Return the [X, Y] coordinate for the center point of the cell that contains the specified text.  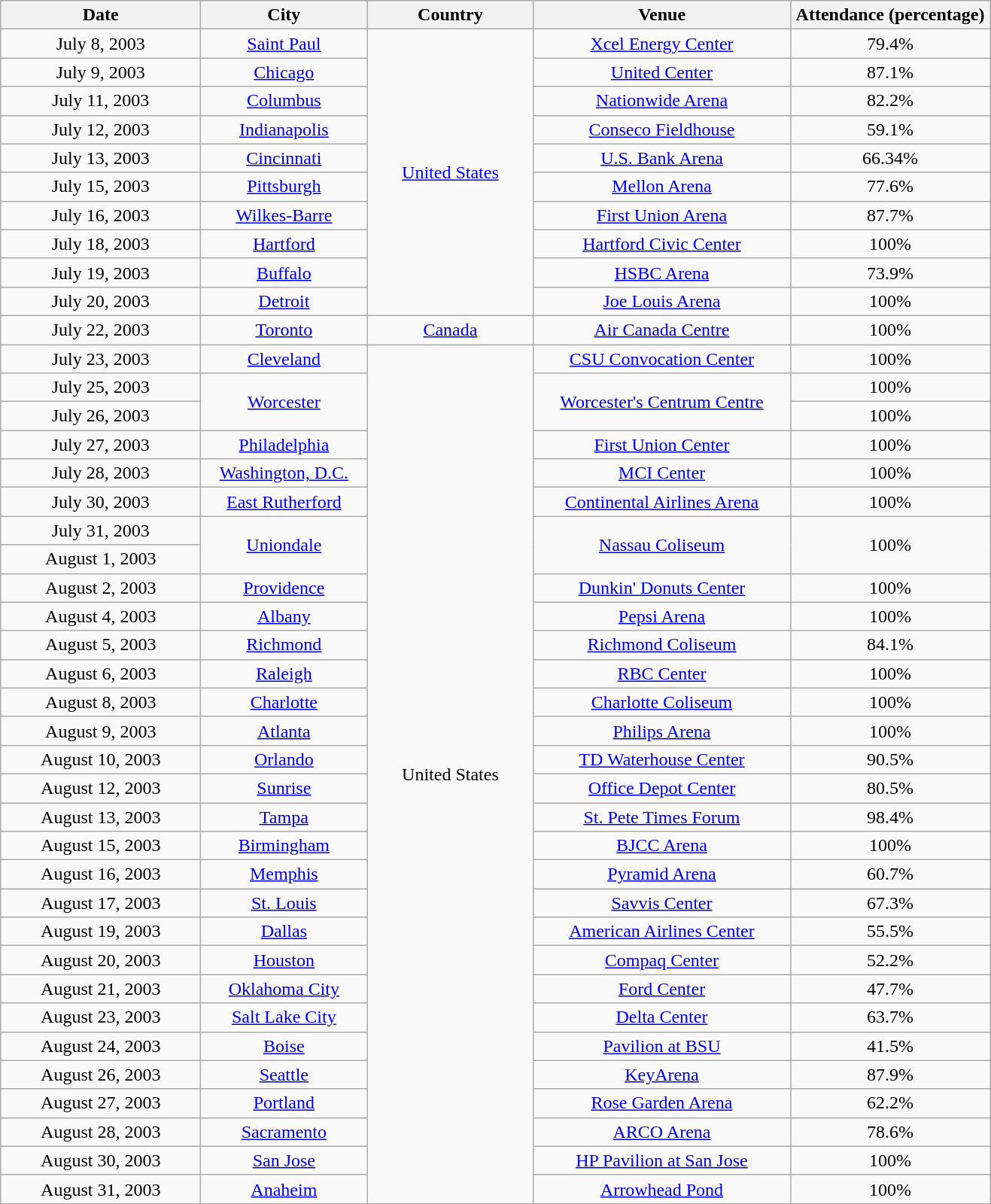
Date [101, 15]
Compaq Center [662, 960]
Continental Airlines Arena [662, 502]
St. Pete Times Forum [662, 816]
Cincinnati [284, 158]
Uniondale [284, 545]
Cleveland [284, 359]
July 25, 2003 [101, 388]
July 15, 2003 [101, 187]
August 20, 2003 [101, 960]
August 24, 2003 [101, 1046]
Joe Louis Arena [662, 301]
Wilkes-Barre [284, 215]
St. Louis [284, 903]
RBC Center [662, 673]
Mellon Arena [662, 187]
East Rutherford [284, 502]
Dallas [284, 932]
Hartford [284, 244]
Venue [662, 15]
San Jose [284, 1160]
July 27, 2003 [101, 445]
41.5% [890, 1046]
55.5% [890, 932]
Philips Arena [662, 731]
Pepsi Arena [662, 616]
August 28, 2003 [101, 1132]
Columbus [284, 101]
Salt Lake City [284, 1017]
Houston [284, 960]
Delta Center [662, 1017]
59.1% [890, 129]
August 30, 2003 [101, 1160]
MCI Center [662, 473]
Memphis [284, 874]
Portland [284, 1103]
87.9% [890, 1075]
July 30, 2003 [101, 502]
Worcester's Centrum Centre [662, 402]
Richmond [284, 645]
July 23, 2003 [101, 359]
98.4% [890, 816]
Albany [284, 616]
Boise [284, 1046]
Nationwide Arena [662, 101]
July 28, 2003 [101, 473]
Canada [450, 330]
American Airlines Center [662, 932]
Ford Center [662, 989]
Pittsburgh [284, 187]
August 6, 2003 [101, 673]
Richmond Coliseum [662, 645]
52.2% [890, 960]
August 10, 2003 [101, 759]
August 5, 2003 [101, 645]
July 19, 2003 [101, 272]
TD Waterhouse Center [662, 759]
August 21, 2003 [101, 989]
90.5% [890, 759]
Pyramid Arena [662, 874]
Arrowhead Pond [662, 1189]
U.S. Bank Arena [662, 158]
Savvis Center [662, 903]
78.6% [890, 1132]
July 16, 2003 [101, 215]
Rose Garden Arena [662, 1103]
Air Canada Centre [662, 330]
Sunrise [284, 788]
Oklahoma City [284, 989]
July 13, 2003 [101, 158]
First Union Arena [662, 215]
Country [450, 15]
August 12, 2003 [101, 788]
August 4, 2003 [101, 616]
Pavilion at BSU [662, 1046]
United Center [662, 72]
August 19, 2003 [101, 932]
79.4% [890, 44]
Office Depot Center [662, 788]
47.7% [890, 989]
Hartford Civic Center [662, 244]
July 20, 2003 [101, 301]
July 8, 2003 [101, 44]
July 22, 2003 [101, 330]
Dunkin' Donuts Center [662, 588]
July 31, 2003 [101, 531]
July 18, 2003 [101, 244]
Atlanta [284, 731]
Washington, D.C. [284, 473]
66.34% [890, 158]
87.1% [890, 72]
ARCO Arena [662, 1132]
Charlotte Coliseum [662, 702]
August 9, 2003 [101, 731]
Toronto [284, 330]
77.6% [890, 187]
August 15, 2003 [101, 846]
84.1% [890, 645]
62.2% [890, 1103]
BJCC Arena [662, 846]
August 1, 2003 [101, 559]
July 11, 2003 [101, 101]
Birmingham [284, 846]
HSBC Arena [662, 272]
Seattle [284, 1075]
July 12, 2003 [101, 129]
August 2, 2003 [101, 588]
KeyArena [662, 1075]
Philadelphia [284, 445]
August 8, 2003 [101, 702]
60.7% [890, 874]
Detroit [284, 301]
73.9% [890, 272]
July 9, 2003 [101, 72]
Sacramento [284, 1132]
Attendance (percentage) [890, 15]
Orlando [284, 759]
First Union Center [662, 445]
August 13, 2003 [101, 816]
67.3% [890, 903]
80.5% [890, 788]
87.7% [890, 215]
Raleigh [284, 673]
July 26, 2003 [101, 416]
Worcester [284, 402]
Anaheim [284, 1189]
Indianapolis [284, 129]
Xcel Energy Center [662, 44]
August 26, 2003 [101, 1075]
CSU Convocation Center [662, 359]
City [284, 15]
Nassau Coliseum [662, 545]
August 27, 2003 [101, 1103]
Charlotte [284, 702]
Buffalo [284, 272]
82.2% [890, 101]
August 16, 2003 [101, 874]
August 17, 2003 [101, 903]
Conseco Fieldhouse [662, 129]
Tampa [284, 816]
August 23, 2003 [101, 1017]
August 31, 2003 [101, 1189]
Chicago [284, 72]
HP Pavilion at San Jose [662, 1160]
Saint Paul [284, 44]
Providence [284, 588]
63.7% [890, 1017]
